For the text-containing cell, return its midpoint in [x, y] coordinate format. 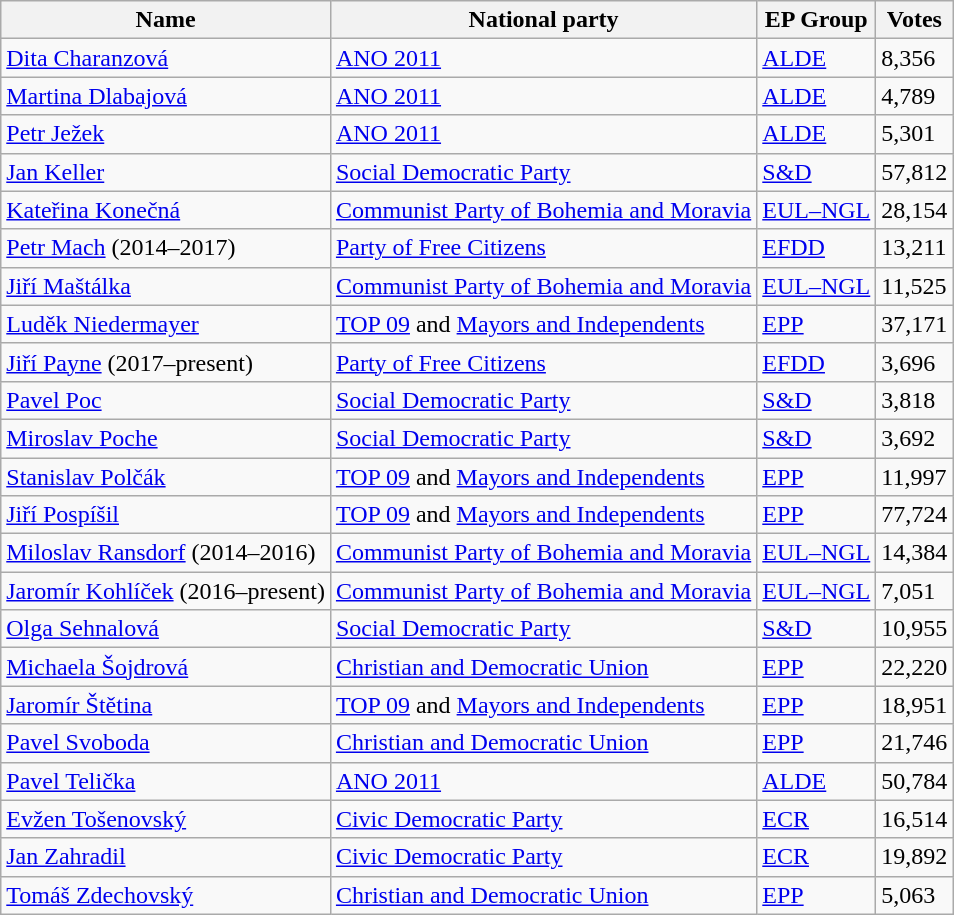
22,220 [914, 667]
Miloslav Ransdorf (2014–2016) [166, 553]
Olga Sehnalová [166, 629]
Petr Mach (2014–2017) [166, 248]
Jan Zahradil [166, 857]
Evžen Tošenovský [166, 819]
28,154 [914, 210]
18,951 [914, 705]
13,211 [914, 248]
Jaromír Kohlíček (2016–present) [166, 591]
Pavel Poc [166, 400]
3,818 [914, 400]
EP Group [816, 20]
Luděk Niedermayer [166, 324]
Tomáš Zdechovský [166, 895]
16,514 [914, 819]
Petr Ježek [166, 134]
11,997 [914, 477]
3,692 [914, 438]
Jaromír Štětina [166, 705]
4,789 [914, 96]
Jan Keller [166, 172]
7,051 [914, 591]
11,525 [914, 286]
Stanislav Polčák [166, 477]
3,696 [914, 362]
77,724 [914, 515]
57,812 [914, 172]
14,384 [914, 553]
Dita Charanzová [166, 58]
50,784 [914, 781]
Pavel Telička [166, 781]
21,746 [914, 743]
National party [543, 20]
Miroslav Poche [166, 438]
Martina Dlabajová [166, 96]
Michaela Šojdrová [166, 667]
37,171 [914, 324]
Jiří Payne (2017–present) [166, 362]
5,301 [914, 134]
5,063 [914, 895]
19,892 [914, 857]
Jiří Maštálka [166, 286]
Votes [914, 20]
Kateřina Konečná [166, 210]
Pavel Svoboda [166, 743]
Jiří Pospíšil [166, 515]
10,955 [914, 629]
Name [166, 20]
8,356 [914, 58]
